Provide the (X, Y) coordinate of the cell's center where the given text is located.  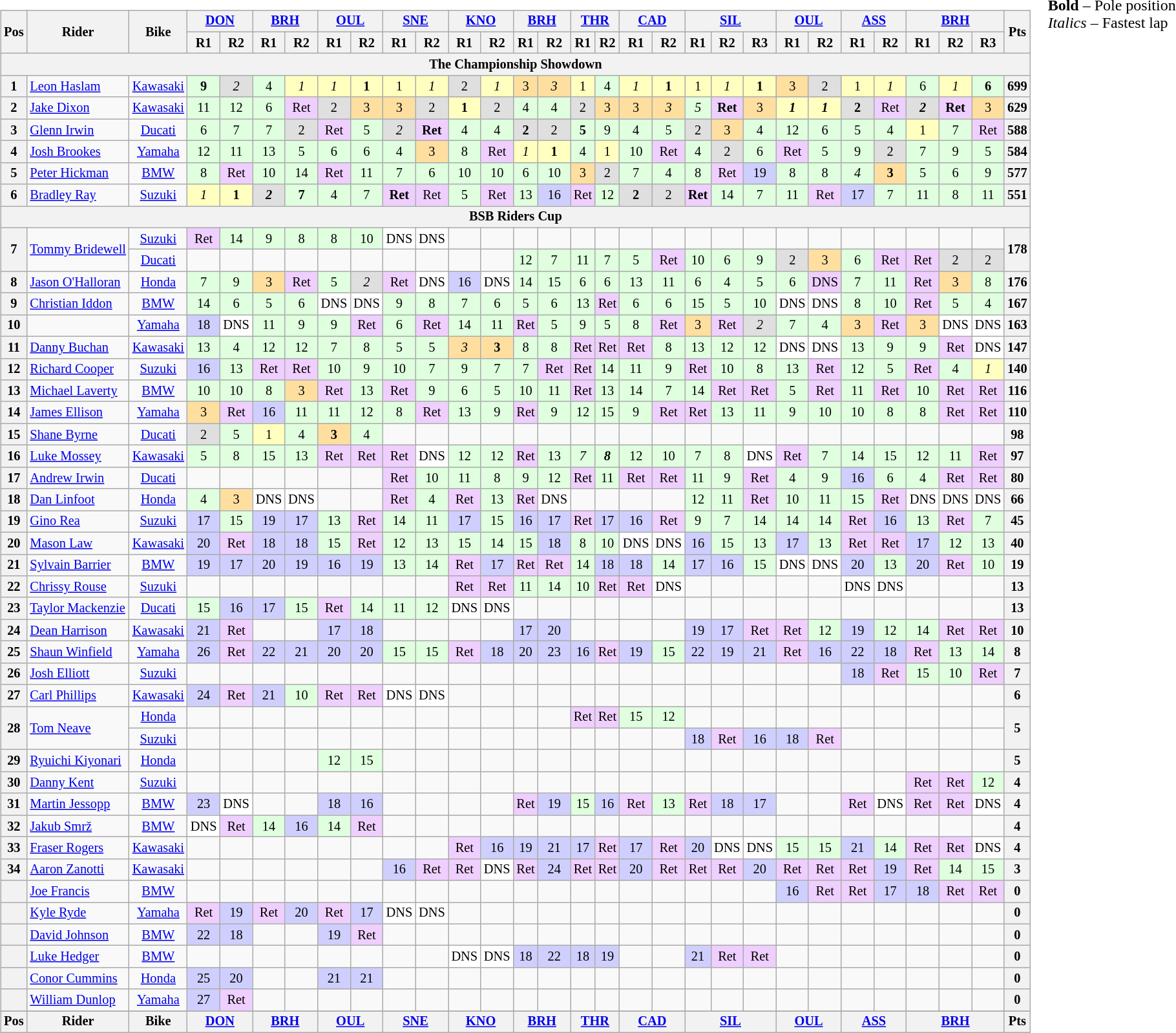
Jake Dixon (78, 108)
45 (1017, 522)
40 (1017, 543)
Jason O'Halloran (78, 282)
178 (1017, 250)
Mason Law (78, 543)
32 (14, 826)
Fraser Rogers (78, 848)
176 (1017, 282)
David Johnson (78, 935)
Chrissy Rouse (78, 587)
Danny Buchan (78, 347)
Bradley Ray (78, 195)
163 (1017, 326)
Glenn Irwin (78, 130)
577 (1017, 173)
Tom Neave (78, 728)
Ryuichi Kiyonari (78, 761)
Leon Haslam (78, 87)
James Ellison (78, 412)
Dan Linfoot (78, 500)
Shane Byrne (78, 434)
98 (1017, 434)
66 (1017, 500)
147 (1017, 347)
588 (1017, 130)
30 (14, 783)
Christian Iddon (78, 304)
699 (1017, 87)
31 (14, 804)
Carl Phillips (78, 696)
Michael Laverty (78, 391)
Josh Elliott (78, 674)
Peter Hickman (78, 173)
Josh Brookes (78, 152)
Martin Jessopp (78, 804)
28 (14, 728)
Jakub Smrž (78, 826)
BSB Riders Cup (516, 217)
167 (1017, 304)
Shaun Winfield (78, 652)
Joe Francis (78, 891)
Luke Mossey (78, 456)
33 (14, 848)
110 (1017, 412)
Tommy Bridewell (78, 250)
Dean Harrison (78, 630)
Aaron Zanotti (78, 869)
116 (1017, 391)
William Dunlop (78, 1000)
Conor Cummins (78, 979)
34 (14, 869)
629 (1017, 108)
551 (1017, 195)
Andrew Irwin (78, 478)
140 (1017, 369)
Sylvain Barrier (78, 565)
Gino Rea (78, 522)
29 (14, 761)
97 (1017, 456)
Danny Kent (78, 783)
584 (1017, 152)
The Championship Showdown (516, 65)
Taylor Mackenzie (78, 608)
Luke Hedger (78, 957)
Kyle Ryde (78, 913)
80 (1017, 478)
Richard Cooper (78, 369)
